From the cell containing the given text, extract its center point as (X, Y) coordinate. 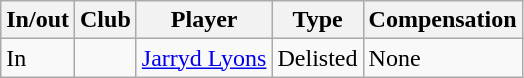
Delisted (318, 58)
Club (106, 20)
Compensation (442, 20)
Type (318, 20)
In (38, 58)
Player (204, 20)
Jarryd Lyons (204, 58)
None (442, 58)
In/out (38, 20)
